Output the (X, Y) coordinate of the center of the cell containing the given text.  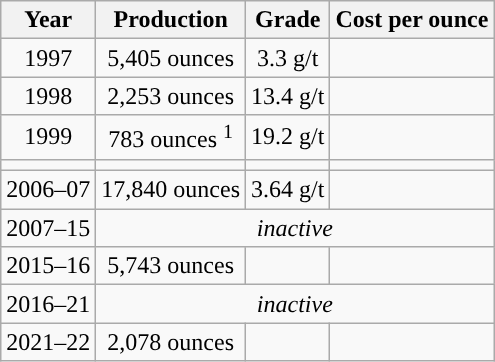
2006–07 (48, 190)
17,840 ounces (171, 190)
Grade (288, 20)
Production (171, 20)
2021–22 (48, 342)
1999 (48, 138)
783 ounces 1 (171, 138)
Cost per ounce (412, 20)
2016–21 (48, 304)
13.4 g/t (288, 96)
2015–16 (48, 266)
1997 (48, 58)
5,743 ounces (171, 266)
Year (48, 20)
2,253 ounces (171, 96)
3.3 g/t (288, 58)
1998 (48, 96)
5,405 ounces (171, 58)
2007–15 (48, 228)
19.2 g/t (288, 138)
3.64 g/t (288, 190)
2,078 ounces (171, 342)
